Find where the given text appears and provide that cell's center as (X, Y) coordinate. 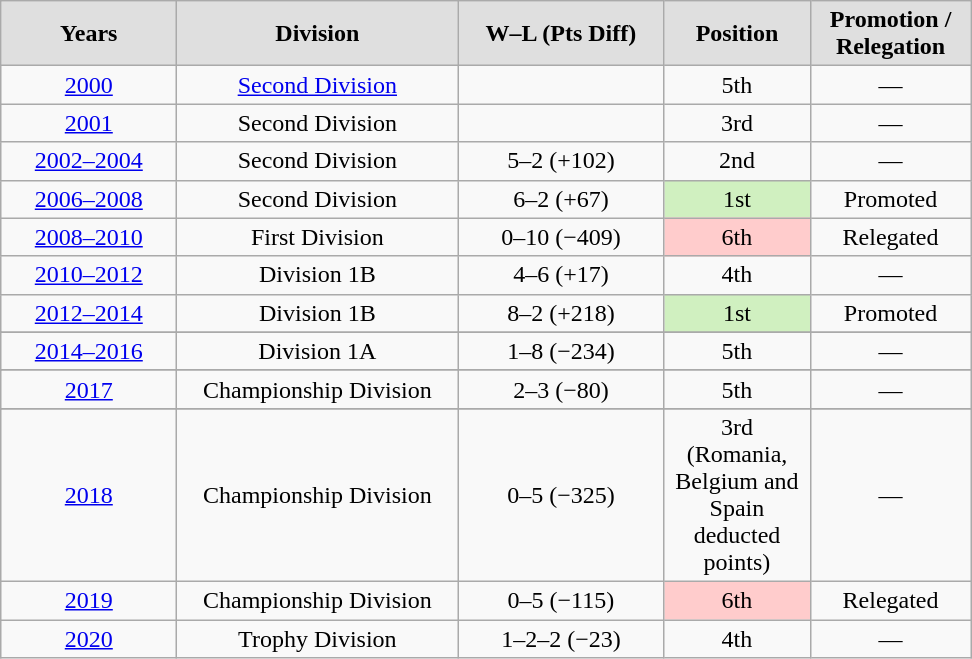
0–5 (−115) (561, 600)
2nd (737, 161)
Division (318, 34)
2012–2014 (89, 313)
0–5 (−325) (561, 494)
2000 (89, 85)
1–2–2 (−23) (561, 639)
2008–2010 (89, 237)
1–8 (−234) (561, 351)
5–2 (+102) (561, 161)
2017 (89, 389)
6–2 (+67) (561, 199)
8–2 (+218) (561, 313)
3rd (Romania, Belgium and Spain deducted points) (737, 494)
2020 (89, 639)
2–3 (−80) (561, 389)
Trophy Division (318, 639)
0–10 (−409) (561, 237)
Position (737, 34)
Promotion /Relegation (890, 34)
2006–2008 (89, 199)
2010–2012 (89, 275)
2014–2016 (89, 351)
2018 (89, 494)
First Division (318, 237)
Years (89, 34)
Division 1A (318, 351)
2001 (89, 123)
2002–2004 (89, 161)
3rd (737, 123)
2019 (89, 600)
4–6 (+17) (561, 275)
W–L (Pts Diff) (561, 34)
